From the cell containing the given text, extract its center point as (X, Y) coordinate. 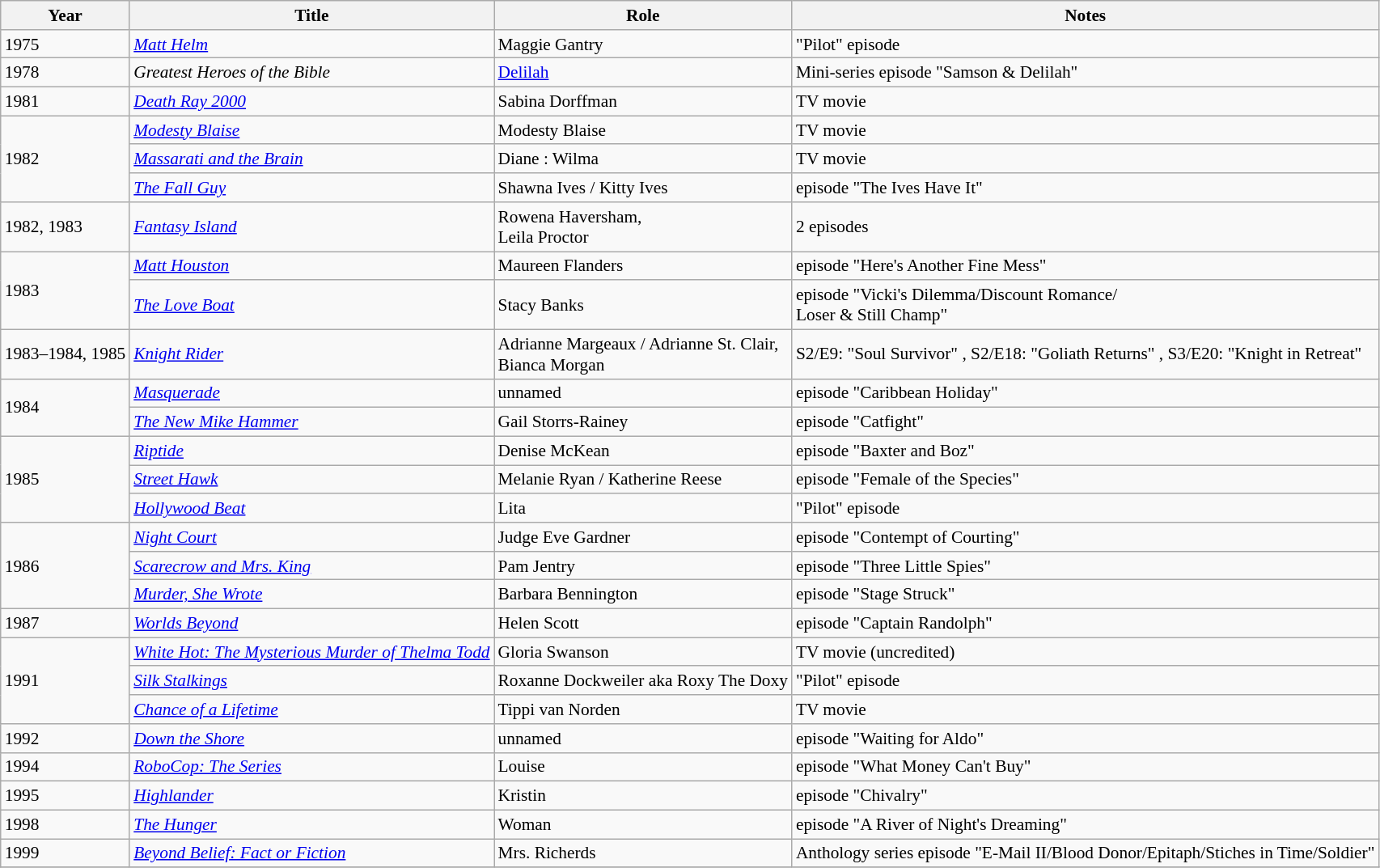
Worlds Beyond (311, 624)
Roxanne Dockweiler aka Roxy The Doxy (643, 681)
1987 (65, 624)
Matt Helm (311, 44)
Massarati and the Brain (311, 159)
Mrs. Richerds (643, 853)
1975 (65, 44)
Rowena Haversham, Leila Proctor (643, 227)
Louise (643, 767)
Denise McKean (643, 451)
Stacy Banks (643, 304)
Sabina Dorffman (643, 102)
Shawna Ives / Kitty Ives (643, 188)
Down the Shore (311, 739)
Hollywood Beat (311, 508)
episode "Baxter and Boz" (1086, 451)
1998 (65, 824)
1986 (65, 566)
Murder, She Wrote (311, 595)
The Hunger (311, 824)
episode "A River of Night's Dreaming" (1086, 824)
Kristin (643, 796)
Adrianne Margeaux / Adrianne St. Clair, Bianca Morgan (643, 354)
2 episodes (1086, 227)
1992 (65, 739)
episode "Caribbean Holiday" (1086, 393)
Anthology series episode "E-Mail II/Blood Donor/Epitaph/Stiches in Time/Soldier" (1086, 853)
Masquerade (311, 393)
1983–1984, 1985 (65, 354)
Riptide (311, 451)
episode "Chivalry" (1086, 796)
White Hot: The Mysterious Murder of Thelma Todd (311, 652)
1991 (65, 681)
Role (643, 15)
Woman (643, 824)
episode "Vicki's Dilemma/Discount Romance/Loser & Still Champ" (1086, 304)
Delilah (643, 73)
1982, 1983 (65, 227)
The New Mike Hammer (311, 422)
Chance of a Lifetime (311, 709)
RoboCop: The Series (311, 767)
Maureen Flanders (643, 266)
Beyond Belief: Fact or Fiction (311, 853)
1978 (65, 73)
1982 (65, 159)
Melanie Ryan / Katherine Reese (643, 480)
Greatest Heroes of the Bible (311, 73)
1984 (65, 408)
Matt Houston (311, 266)
episode "Three Little Spies" (1086, 566)
episode "Catfight" (1086, 422)
Knight Rider (311, 354)
Notes (1086, 15)
Year (65, 15)
Mini-series episode "Samson & Delilah" (1086, 73)
Gloria Swanson (643, 652)
episode "Waiting for Aldo" (1086, 739)
Street Hawk (311, 480)
Silk Stalkings (311, 681)
TV movie (uncredited) (1086, 652)
episode "The Ives Have It" (1086, 188)
Helen Scott (643, 624)
episode "Female of the Species" (1086, 480)
The Fall Guy (311, 188)
Gail Storrs-Rainey (643, 422)
1981 (65, 102)
Barbara Bennington (643, 595)
episode "Contempt of Courting" (1086, 537)
episode "Captain Randolph" (1086, 624)
Fantasy Island (311, 227)
Death Ray 2000 (311, 102)
Judge Eve Gardner (643, 537)
Night Court (311, 537)
Pam Jentry (643, 566)
S2/E9: "Soul Survivor" , S2/E18: "Goliath Returns" , S3/E20: "Knight in Retreat" (1086, 354)
1983 (65, 291)
Maggie Gantry (643, 44)
1994 (65, 767)
Title (311, 15)
The Love Boat (311, 304)
Lita (643, 508)
1995 (65, 796)
Scarecrow and Mrs. King (311, 566)
Tippi van Norden (643, 709)
1985 (65, 479)
Highlander (311, 796)
Diane : Wilma (643, 159)
episode "Here's Another Fine Mess" (1086, 266)
episode "Stage Struck" (1086, 595)
1999 (65, 853)
episode "What Money Can't Buy" (1086, 767)
